Return the [x, y] coordinate for the center point of the cell that contains the specified text.  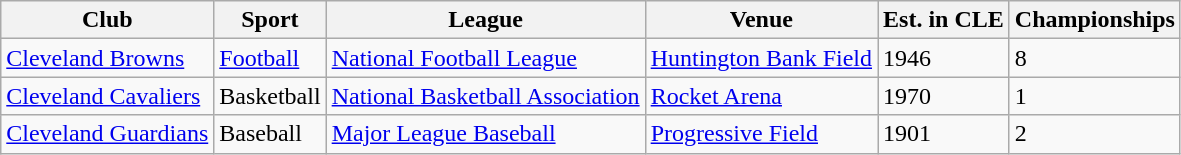
Rocket Arena [761, 96]
Cleveland Guardians [108, 134]
Cleveland Cavaliers [108, 96]
National Basketball Association [486, 96]
1946 [944, 58]
Championships [1094, 20]
Progressive Field [761, 134]
Cleveland Browns [108, 58]
1 [1094, 96]
1970 [944, 96]
Huntington Bank Field [761, 58]
Sport [270, 20]
League [486, 20]
Football [270, 58]
National Football League [486, 58]
Major League Baseball [486, 134]
Venue [761, 20]
1901 [944, 134]
2 [1094, 134]
Club [108, 20]
8 [1094, 58]
Basketball [270, 96]
Baseball [270, 134]
Est. in CLE [944, 20]
